Determine the [x, y] coordinate at the center of the cell enclosing the given text.  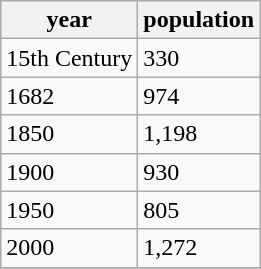
805 [199, 210]
330 [199, 58]
1,198 [199, 134]
15th Century [70, 58]
year [70, 20]
1,272 [199, 248]
2000 [70, 248]
930 [199, 172]
1682 [70, 96]
1900 [70, 172]
1850 [70, 134]
974 [199, 96]
1950 [70, 210]
population [199, 20]
